Return [x, y] of the center of cell containing provided text 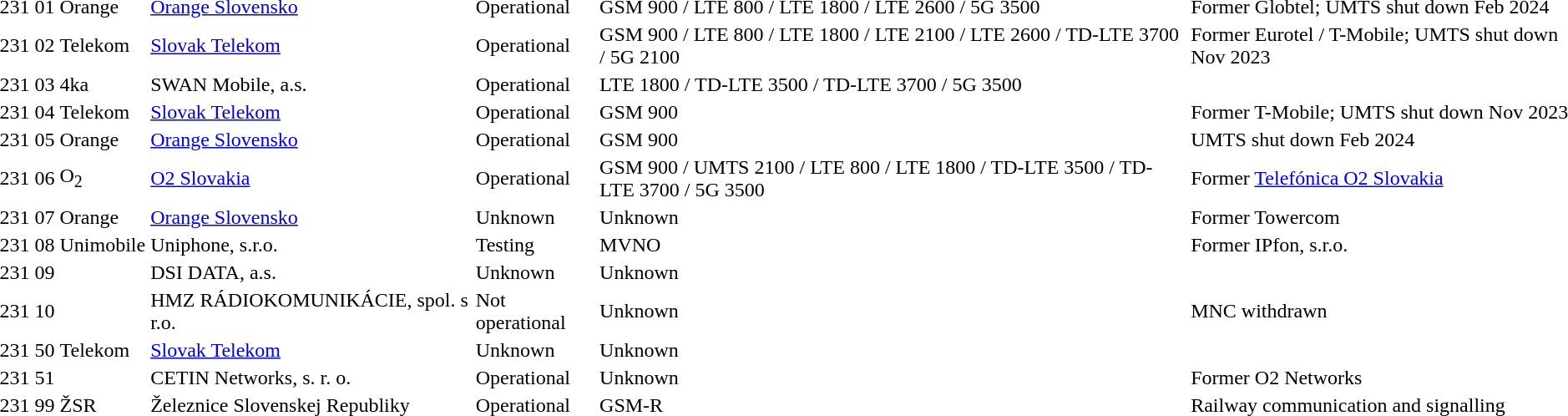
CETIN Networks, s. r. o. [311, 378]
LTE 1800 / TD-LTE 3500 / TD-LTE 3700 / 5G 3500 [893, 84]
50 [45, 350]
Testing [534, 245]
HMZ RÁDIOKOMUNIKÁCIE, spol. s r.o. [311, 311]
O2 Slovakia [311, 179]
07 [45, 217]
Uniphone, s.r.o. [311, 245]
10 [45, 311]
4ka [103, 84]
O2 [103, 179]
DSI DATA, a.s. [311, 272]
Not operational [534, 311]
08 [45, 245]
GSM 900 / LTE 800 / LTE 1800 / LTE 2100 / LTE 2600 / TD-LTE 3700 / 5G 2100 [893, 45]
04 [45, 112]
06 [45, 179]
03 [45, 84]
09 [45, 272]
GSM 900 / UMTS 2100 / LTE 800 / LTE 1800 / TD-LTE 3500 / TD-LTE 3700 / 5G 3500 [893, 179]
02 [45, 45]
Unimobile [103, 245]
51 [45, 378]
SWAN Mobile, a.s. [311, 84]
05 [45, 140]
MVNO [893, 245]
